Return the [X, Y] coordinate for the center point of the cell that contains the specified text.  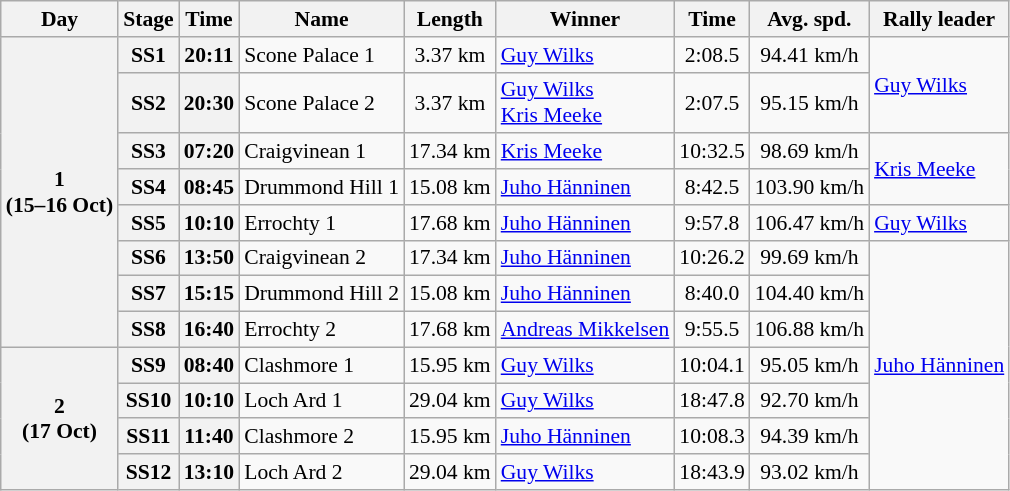
103.90 km/h [810, 187]
SS12 [148, 472]
15:15 [209, 294]
SS5 [148, 223]
SS3 [148, 152]
Scone Palace 2 [322, 102]
SS4 [148, 187]
13:50 [209, 258]
Drummond Hill 1 [322, 187]
SS11 [148, 437]
94.41 km/h [810, 55]
20:30 [209, 102]
Andreas Mikkelsen [586, 330]
08:45 [209, 187]
18:43.9 [712, 472]
93.02 km/h [810, 472]
16:40 [209, 330]
10:32.5 [712, 152]
Scone Palace 1 [322, 55]
Craigvinean 1 [322, 152]
98.69 km/h [810, 152]
Loch Ard 2 [322, 472]
9:55.5 [712, 330]
Loch Ard 1 [322, 401]
99.69 km/h [810, 258]
SS10 [148, 401]
Drummond Hill 2 [322, 294]
Name [322, 19]
106.47 km/h [810, 223]
Craigvinean 2 [322, 258]
2:07.5 [712, 102]
Guy Wilks Kris Meeke [586, 102]
94.39 km/h [810, 437]
92.70 km/h [810, 401]
Winner [586, 19]
95.05 km/h [810, 365]
2(17 Oct) [60, 418]
8:42.5 [712, 187]
10:04.1 [712, 365]
10:08.3 [712, 437]
8:40.0 [712, 294]
Clashmore 1 [322, 365]
10:26.2 [712, 258]
Stage [148, 19]
SS8 [148, 330]
13:10 [209, 472]
20:11 [209, 55]
104.40 km/h [810, 294]
SS7 [148, 294]
SS1 [148, 55]
1(15–16 Oct) [60, 192]
Clashmore 2 [322, 437]
Day [60, 19]
07:20 [209, 152]
2:08.5 [712, 55]
Length [450, 19]
18:47.8 [712, 401]
SS2 [148, 102]
9:57.8 [712, 223]
Rally leader [939, 19]
08:40 [209, 365]
Errochty 2 [322, 330]
11:40 [209, 437]
Avg. spd. [810, 19]
Errochty 1 [322, 223]
106.88 km/h [810, 330]
SS6 [148, 258]
95.15 km/h [810, 102]
SS9 [148, 365]
